Find where the given text appears and provide that cell's center as [x, y] coordinate. 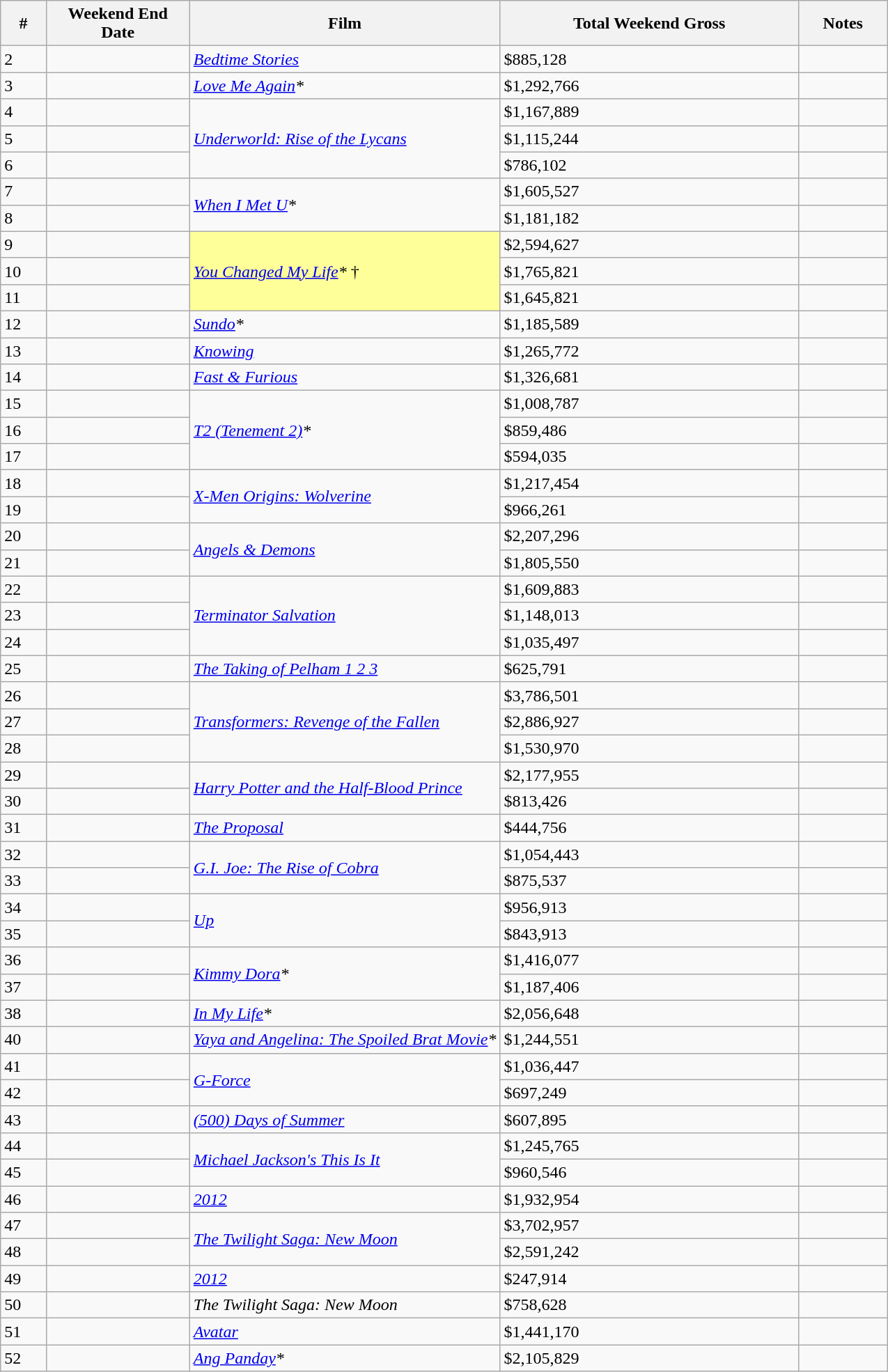
Avatar [345, 1332]
35 [24, 934]
7 [24, 192]
G-Force [345, 1079]
Film [345, 24]
19 [24, 510]
$758,628 [649, 1305]
$1,244,551 [649, 1040]
$813,426 [649, 802]
$843,913 [649, 934]
$697,249 [649, 1093]
18 [24, 483]
38 [24, 1013]
$1,217,454 [649, 483]
Knowing [345, 350]
20 [24, 536]
$1,054,443 [649, 855]
48 [24, 1252]
Bedtime Stories [345, 59]
5 [24, 139]
12 [24, 324]
$1,530,970 [649, 748]
The Taking of Pelham 1 2 3 [345, 669]
Kimmy Dora* [345, 974]
36 [24, 960]
$2,056,648 [649, 1013]
37 [24, 987]
$1,605,527 [649, 192]
(500) Days of Summer [345, 1119]
25 [24, 669]
14 [24, 377]
$444,756 [649, 828]
$2,177,955 [649, 775]
$956,913 [649, 907]
Angels & Demons [345, 549]
$1,008,787 [649, 404]
$3,702,957 [649, 1226]
$1,805,550 [649, 563]
41 [24, 1066]
4 [24, 112]
$1,645,821 [649, 297]
26 [24, 695]
10 [24, 271]
24 [24, 642]
$1,167,889 [649, 112]
Sundo* [345, 324]
40 [24, 1040]
$1,765,821 [649, 271]
$960,546 [649, 1172]
$1,441,170 [649, 1332]
13 [24, 350]
$1,609,883 [649, 589]
Underworld: Rise of the Lycans [345, 139]
Transformers: Revenge of the Fallen [345, 722]
21 [24, 563]
$1,187,406 [649, 987]
$2,591,242 [649, 1252]
$1,292,766 [649, 86]
$1,181,182 [649, 218]
2 [24, 59]
Notes [843, 24]
$1,185,589 [649, 324]
Michael Jackson's This Is It [345, 1159]
The Proposal [345, 828]
Yaya and Angelina: The Spoiled Brat Movie* [345, 1040]
Love Me Again* [345, 86]
$1,035,497 [649, 642]
49 [24, 1279]
$885,128 [649, 59]
44 [24, 1146]
23 [24, 616]
30 [24, 802]
Fast & Furious [345, 377]
3 [24, 86]
6 [24, 165]
50 [24, 1305]
$3,786,501 [649, 695]
34 [24, 907]
Harry Potter and the Half-Blood Prince [345, 788]
47 [24, 1226]
22 [24, 589]
Weekend End Date [118, 24]
$247,914 [649, 1279]
X-Men Origins: Wolverine [345, 497]
27 [24, 722]
45 [24, 1172]
Up [345, 921]
11 [24, 297]
28 [24, 748]
15 [24, 404]
$875,537 [649, 881]
$966,261 [649, 510]
Total Weekend Gross [649, 24]
$1,245,765 [649, 1146]
$2,207,296 [649, 536]
$2,886,927 [649, 722]
Ang Panday* [345, 1358]
$607,895 [649, 1119]
$1,416,077 [649, 960]
$625,791 [649, 669]
Terminator Salvation [345, 616]
43 [24, 1119]
33 [24, 881]
42 [24, 1093]
$1,932,954 [649, 1199]
$1,326,681 [649, 377]
9 [24, 244]
$1,265,772 [649, 350]
46 [24, 1199]
# [24, 24]
31 [24, 828]
32 [24, 855]
52 [24, 1358]
$1,036,447 [649, 1066]
T2 (Tenement 2)* [345, 430]
16 [24, 430]
$2,594,627 [649, 244]
$786,102 [649, 165]
In My Life* [345, 1013]
51 [24, 1332]
$859,486 [649, 430]
G.I. Joe: The Rise of Cobra [345, 868]
$1,148,013 [649, 616]
8 [24, 218]
When I Met U* [345, 205]
$1,115,244 [649, 139]
$2,105,829 [649, 1358]
17 [24, 457]
You Changed My Life* † [345, 271]
$594,035 [649, 457]
29 [24, 775]
